Identify which cell holds the provided text, then report its [x, y] central coordinate. 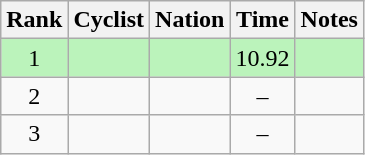
Cyclist [109, 20]
10.92 [262, 58]
2 [34, 96]
3 [34, 134]
Rank [34, 20]
Time [262, 20]
1 [34, 58]
Notes [329, 20]
Nation [190, 20]
